Search for the cell housing the specified text and yield its [x, y] center coordinate. 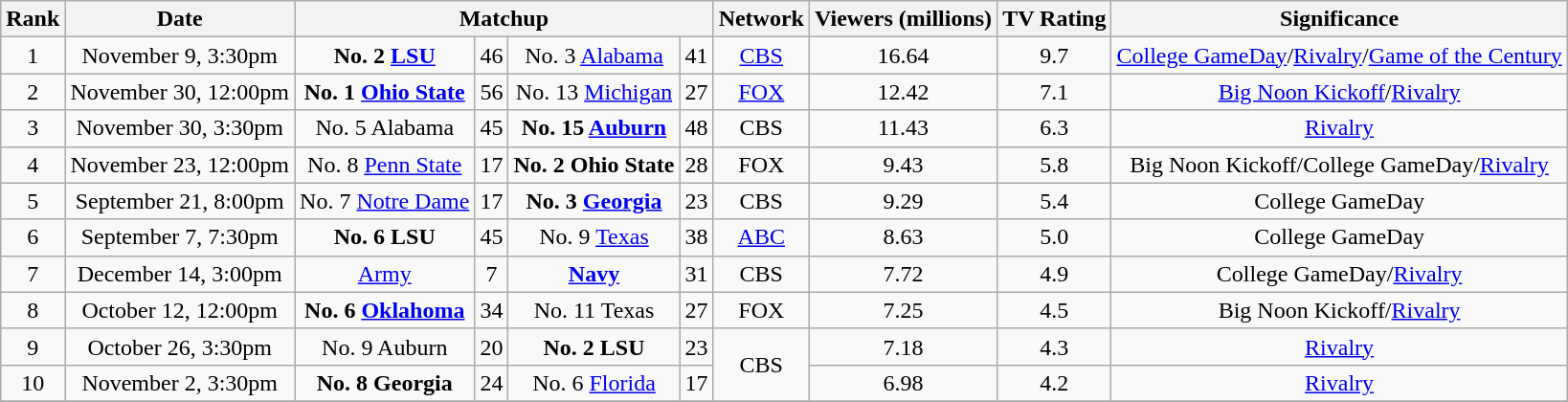
September 7, 7:30pm [180, 237]
9.43 [903, 165]
October 12, 12:00pm [180, 310]
6 [33, 237]
No. 8 Georgia [385, 383]
6.98 [903, 383]
Viewers (millions) [903, 19]
No. 7 Notre Dame [385, 201]
12.42 [903, 92]
No. 3 Alabama [594, 56]
November 30, 12:00pm [180, 92]
7.25 [903, 310]
No. 8 Penn State [385, 165]
48 [697, 128]
31 [697, 274]
No. 6 Oklahoma [385, 310]
No. 9 Texas [594, 237]
No. 13 Michigan [594, 92]
Navy [594, 274]
9.7 [1055, 56]
4 [33, 165]
December 14, 3:00pm [180, 274]
5.8 [1055, 165]
October 26, 3:30pm [180, 346]
24 [492, 383]
8 [33, 310]
Rank [33, 19]
College GameDay/Rivalry/Game of the Century [1339, 56]
No. 11 Texas [594, 310]
No. 15 Auburn [594, 128]
56 [492, 92]
4.9 [1055, 274]
28 [697, 165]
Matchup [504, 19]
TV Rating [1055, 19]
November 9, 3:30pm [180, 56]
9 [33, 346]
46 [492, 56]
11.43 [903, 128]
No. 6 LSU [385, 237]
Date [180, 19]
7.72 [903, 274]
Network [761, 19]
No. 5 Alabama [385, 128]
No. 1 Ohio State [385, 92]
5.4 [1055, 201]
10 [33, 383]
November 30, 3:30pm [180, 128]
Army [385, 274]
34 [492, 310]
ABC [761, 237]
Significance [1339, 19]
3 [33, 128]
5 [33, 201]
38 [697, 237]
16.64 [903, 56]
4.2 [1055, 383]
4.3 [1055, 346]
9.29 [903, 201]
College GameDay/Rivalry [1339, 274]
6.3 [1055, 128]
5.0 [1055, 237]
No. 6 Florida [594, 383]
20 [492, 346]
7.1 [1055, 92]
8.63 [903, 237]
No. 3 Georgia [594, 201]
7.18 [903, 346]
4.5 [1055, 310]
No. 9 Auburn [385, 346]
No. 2 Ohio State [594, 165]
Big Noon Kickoff/College GameDay/Rivalry [1339, 165]
November 2, 3:30pm [180, 383]
1 [33, 56]
2 [33, 92]
41 [697, 56]
November 23, 12:00pm [180, 165]
September 21, 8:00pm [180, 201]
